Capture the cell that displays the provided text and extract its [x, y] central coordinate. 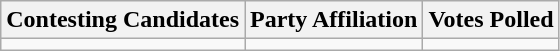
Votes Polled [491, 20]
Party Affiliation [334, 20]
Contesting Candidates [123, 20]
